Return [x, y] of the center of cell containing provided text 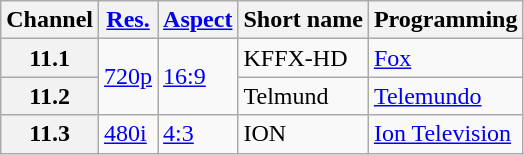
Ion Television [446, 134]
Programming [446, 20]
480i [128, 134]
KFFX-HD [303, 58]
Channel [50, 20]
Telemundo [446, 96]
ION [303, 134]
11.2 [50, 96]
720p [128, 77]
Aspect [198, 20]
Fox [446, 58]
11.1 [50, 58]
11.3 [50, 134]
Short name [303, 20]
16:9 [198, 77]
4:3 [198, 134]
Telmund [303, 96]
Res. [128, 20]
